For the text-containing cell, return its midpoint in (X, Y) coordinate format. 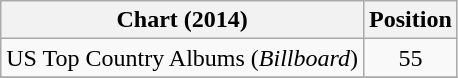
Position (411, 20)
Chart (2014) (182, 20)
US Top Country Albums (Billboard) (182, 58)
55 (411, 58)
